Detect which cell encompasses the target text, then output its (X, Y) center coordinate. 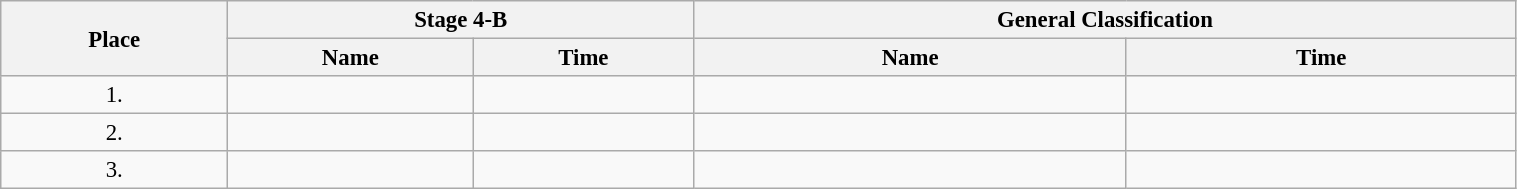
General Classification (1105, 20)
1. (114, 95)
3. (114, 170)
2. (114, 133)
Place (114, 38)
Stage 4-B (461, 20)
